Provide the [x, y] coordinate of the cell's center where the given text is located.  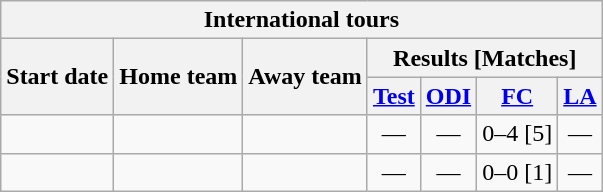
LA [580, 96]
Start date [58, 77]
0–4 [5] [518, 134]
0–0 [1] [518, 172]
Results [Matches] [484, 58]
FC [518, 96]
Away team [306, 77]
ODI [448, 96]
Home team [178, 77]
International tours [302, 20]
Test [394, 96]
